Return the (x, y) coordinate for the center point of the cell that contains the specified text.  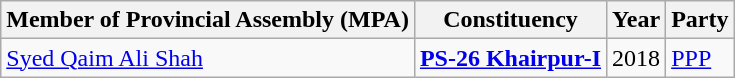
Syed Qaim Ali Shah (208, 58)
PPP (700, 58)
2018 (636, 58)
PS-26 Khairpur-I (510, 58)
Party (700, 20)
Member of Provincial Assembly (MPA) (208, 20)
Constituency (510, 20)
Year (636, 20)
